Pinpoint the cell where the given text exists, returning its (x, y) midpoint coordinate. 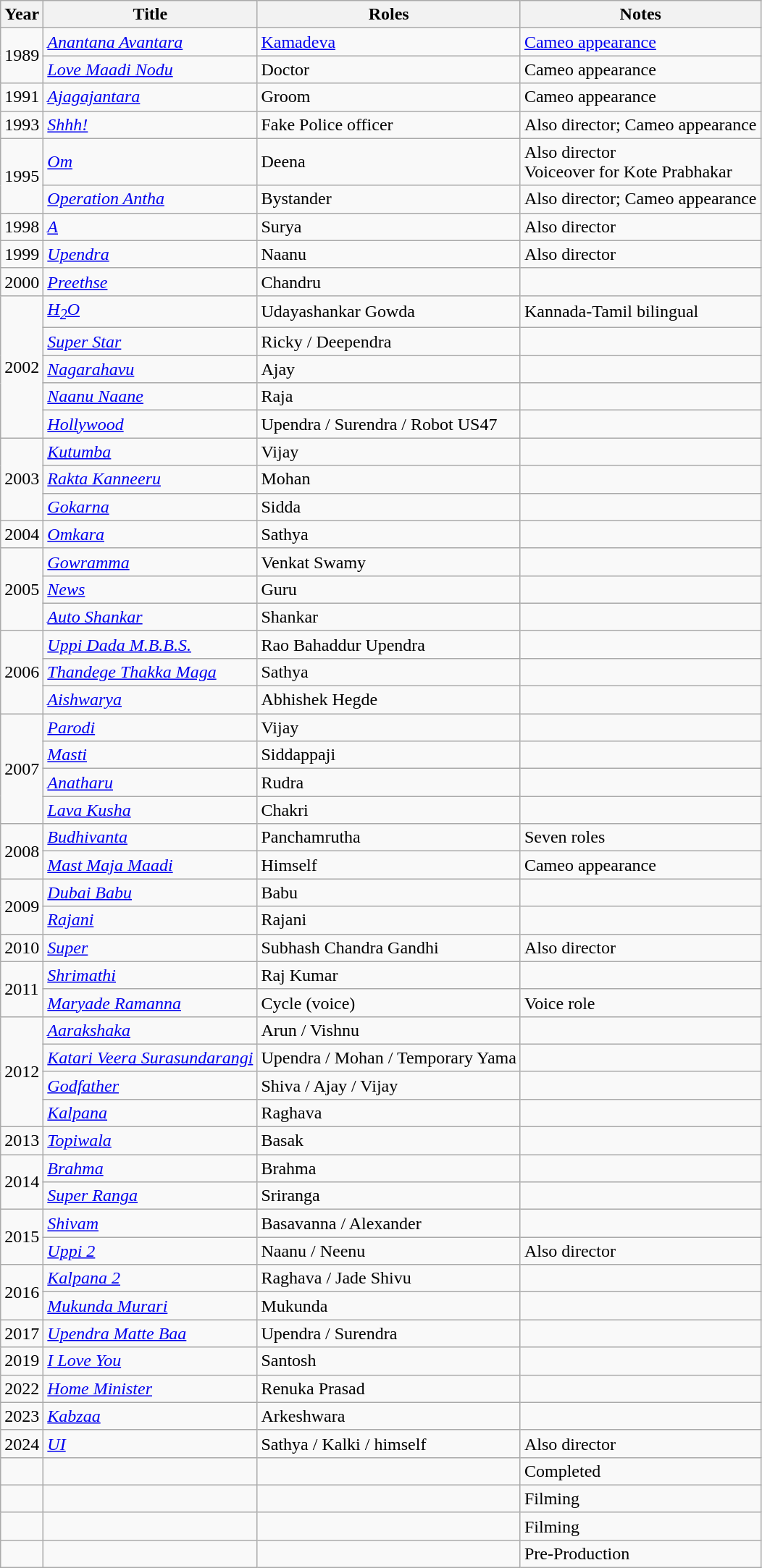
Guru (389, 589)
Anatharu (151, 783)
Thandege Thakka Maga (151, 672)
2002 (22, 366)
Dubai Babu (151, 893)
A (151, 227)
Upendra / Mohan / Temporary Yama (389, 1058)
Rudra (389, 783)
Bystander (389, 199)
Lava Kusha (151, 810)
Topiwala (151, 1141)
Basak (389, 1141)
Shhh! (151, 125)
Kalpana (151, 1113)
Mast Maja Maadi (151, 865)
Shivam (151, 1223)
Aarakshaka (151, 1030)
Upendra / Surendra (389, 1333)
2022 (22, 1388)
Himself (389, 865)
Hollywood (151, 424)
Kabzaa (151, 1416)
Arun / Vishnu (389, 1030)
Naanu (389, 254)
Pre-Production (640, 1554)
Arkeshwara (389, 1416)
Katari Veera Surasundarangi (151, 1058)
Nagarahavu (151, 369)
Chakri (389, 810)
Omkara (151, 534)
Upendra (151, 254)
Babu (389, 893)
1995 (22, 175)
Anantana Avantara (151, 42)
I Love You (151, 1361)
Maryade Ramanna (151, 1003)
Raj Kumar (389, 975)
Auto Shankar (151, 617)
Mohan (389, 479)
Godfather (151, 1085)
Completed (640, 1471)
1991 (22, 97)
2019 (22, 1361)
Fake Police officer (389, 125)
2006 (22, 672)
Ajagajantara (151, 97)
Uppi 2 (151, 1251)
Upendra Matte Baa (151, 1333)
Naanu Naane (151, 397)
2013 (22, 1141)
2009 (22, 906)
Abhishek Hegde (389, 700)
Voice role (640, 1003)
2015 (22, 1237)
1999 (22, 254)
Doctor (389, 69)
Deena (389, 162)
Om (151, 162)
2014 (22, 1182)
2024 (22, 1443)
Title (151, 14)
Santosh (389, 1361)
2010 (22, 948)
Preethse (151, 282)
Kutumba (151, 452)
Home Minister (151, 1388)
Ricky / Deependra (389, 342)
2007 (22, 769)
Shiva / Ajay / Vijay (389, 1085)
Gokarna (151, 507)
Super Ranga (151, 1196)
Mukunda (389, 1306)
2005 (22, 589)
Ajay (389, 369)
Super Star (151, 342)
Sathya / Kalki / himself (389, 1443)
Siddappaji (389, 755)
Subhash Chandra Gandhi (389, 948)
2023 (22, 1416)
Also directorVoiceover for Kote Prabhakar (640, 162)
Aishwarya (151, 700)
Upendra / Surendra / Robot US47 (389, 424)
1998 (22, 227)
UI (151, 1443)
H2O (151, 311)
2004 (22, 534)
Renuka Prasad (389, 1388)
Raghava / Jade Shivu (389, 1278)
2000 (22, 282)
Cycle (voice) (389, 1003)
Roles (389, 14)
Notes (640, 14)
Sriranga (389, 1196)
Budhivanta (151, 838)
Gowramma (151, 562)
Udayashankar Gowda (389, 311)
Kannada-Tamil bilingual (640, 311)
Operation Antha (151, 199)
2012 (22, 1071)
Seven roles (640, 838)
Chandru (389, 282)
Sidda (389, 507)
Naanu / Neenu (389, 1251)
Super (151, 948)
2017 (22, 1333)
1993 (22, 125)
Masti (151, 755)
Rao Bahaddur Upendra (389, 644)
Shrimathi (151, 975)
Surya (389, 227)
News (151, 589)
Love Maadi Nodu (151, 69)
2016 (22, 1292)
Panchamrutha (389, 838)
Kalpana 2 (151, 1278)
Venkat Swamy (389, 562)
Kamadeva (389, 42)
1989 (22, 56)
Shankar (389, 617)
Basavanna / Alexander (389, 1223)
Mukunda Murari (151, 1306)
Year (22, 14)
Uppi Dada M.B.B.S. (151, 644)
Raja (389, 397)
2003 (22, 479)
Groom (389, 97)
Raghava (389, 1113)
2008 (22, 851)
Parodi (151, 728)
2011 (22, 989)
Rakta Kanneeru (151, 479)
